Locate the cell with the specified text and output its [X, Y] center coordinate. 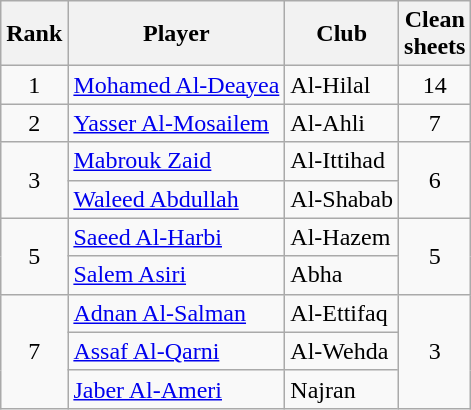
Jaber Al-Ameri [176, 389]
Al-Wehda [342, 351]
6 [435, 180]
Cleansheets [435, 34]
Rank [34, 34]
Abha [342, 275]
Saeed Al-Harbi [176, 237]
2 [34, 123]
Al-Ettifaq [342, 313]
1 [34, 85]
Al-Hazem [342, 237]
Yasser Al-Mosailem [176, 123]
Salem Asiri [176, 275]
Al-Hilal [342, 85]
Al-Ahli [342, 123]
Player [176, 34]
Al-Ittihad [342, 161]
Adnan Al-Salman [176, 313]
Najran [342, 389]
Waleed Abdullah [176, 199]
14 [435, 85]
Al-Shabab [342, 199]
Mabrouk Zaid [176, 161]
Club [342, 34]
Mohamed Al-Deayea [176, 85]
Assaf Al-Qarni [176, 351]
